From the cell containing the given text, extract its center point as (x, y) coordinate. 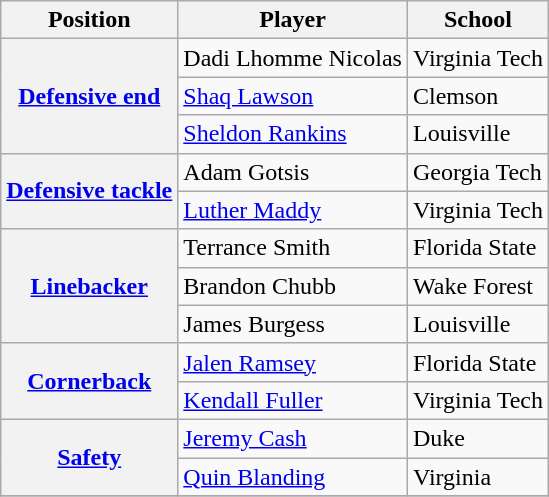
Cornerback (90, 381)
Clemson (478, 96)
Luther Maddy (293, 210)
Jalen Ramsey (293, 362)
School (478, 20)
Virginia (478, 477)
Defensive tackle (90, 191)
Dadi Lhomme Nicolas (293, 58)
Shaq Lawson (293, 96)
Position (90, 20)
Kendall Fuller (293, 400)
Brandon Chubb (293, 286)
Safety (90, 457)
Duke (478, 438)
Georgia Tech (478, 172)
Wake Forest (478, 286)
Sheldon Rankins (293, 134)
Quin Blanding (293, 477)
James Burgess (293, 324)
Defensive end (90, 96)
Jeremy Cash (293, 438)
Linebacker (90, 286)
Adam Gotsis (293, 172)
Terrance Smith (293, 248)
Player (293, 20)
